For the text-containing cell, return its midpoint in [x, y] coordinate format. 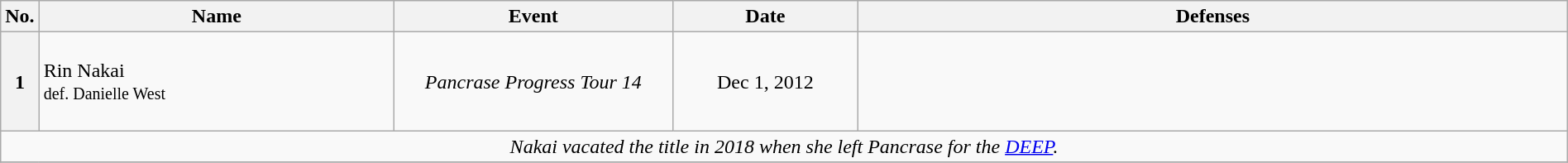
Event [534, 17]
Rin Nakaidef. Danielle West [217, 81]
Nakai vacated the title in 2018 when she left Pancrase for the DEEP. [784, 146]
No. [20, 17]
Dec 1, 2012 [765, 81]
Date [765, 17]
Name [217, 17]
Pancrase Progress Tour 14 [534, 81]
1 [20, 81]
Defenses [1213, 17]
